Find where the given text appears and provide that cell's center as [X, Y] coordinate. 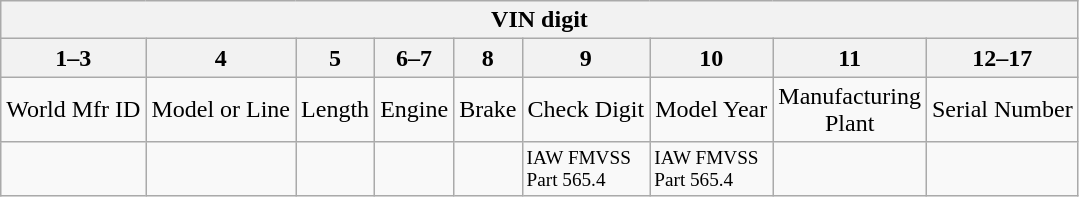
5 [336, 58]
12–17 [1002, 58]
Model or Line [221, 110]
Check Digit [586, 110]
ManufacturingPlant [850, 110]
9 [586, 58]
World Mfr ID [74, 110]
Brake [488, 110]
8 [488, 58]
Length [336, 110]
Serial Number [1002, 110]
Engine [414, 110]
1–3 [74, 58]
10 [712, 58]
Model Year [712, 110]
4 [221, 58]
6–7 [414, 58]
11 [850, 58]
VIN digit [540, 20]
